From the cell containing the given text, extract its center point as (X, Y) coordinate. 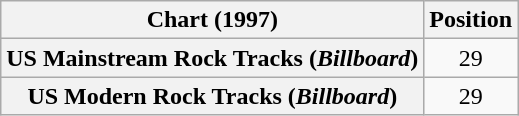
Position (471, 20)
US Mainstream Rock Tracks (Billboard) (212, 58)
Chart (1997) (212, 20)
US Modern Rock Tracks (Billboard) (212, 96)
